Return the (x, y) coordinate for the center point of the cell that contains the specified text.  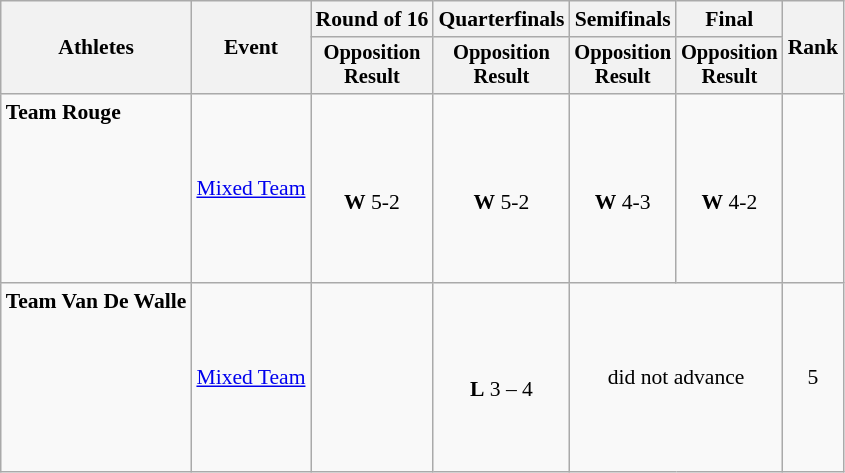
Rank (814, 48)
did not advance (676, 378)
Final (730, 19)
Semifinals (622, 19)
Round of 16 (372, 19)
Athletes (96, 48)
Team Van De Walle (96, 378)
5 (814, 378)
Quarterfinals (501, 19)
W 4-3 (622, 188)
Event (250, 48)
W 4-2 (730, 188)
L 3 – 4 (501, 378)
Team Rouge (96, 188)
